Pinpoint the cell where the given text exists, returning its [X, Y] midpoint coordinate. 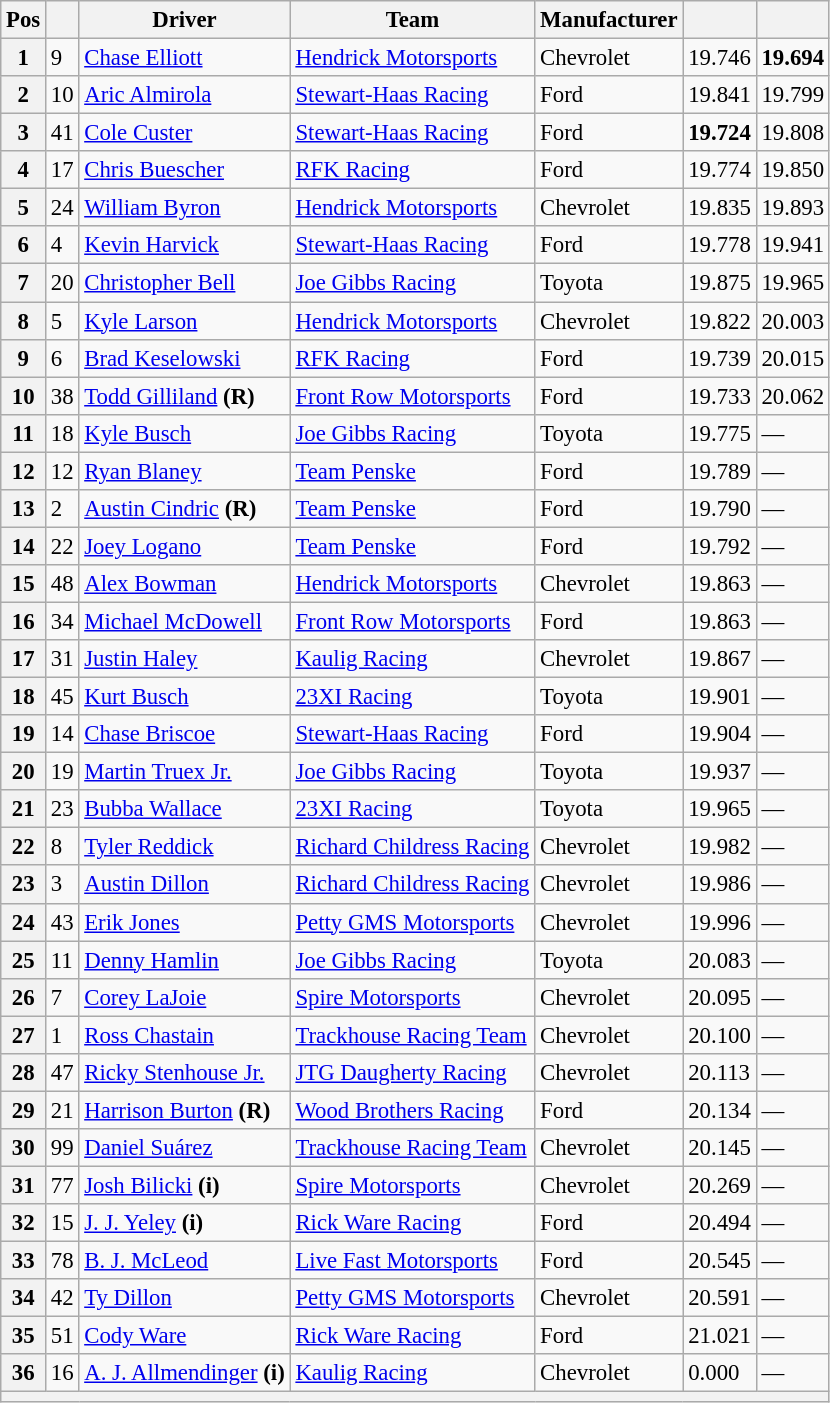
19.799 [792, 95]
Ty Dillon [184, 1298]
Josh Bilicki (i) [184, 1185]
20.591 [720, 1298]
Bubba Wallace [184, 809]
19.775 [720, 433]
19.835 [720, 208]
19.941 [792, 245]
Aric Almirola [184, 95]
Alex Bowman [184, 584]
28 [24, 1073]
26 [24, 997]
Austin Dillon [184, 885]
Austin Cindric (R) [184, 509]
Wood Brothers Racing [412, 1110]
Todd Gilliland (R) [184, 396]
Corey LaJoie [184, 997]
20.145 [720, 1148]
B. J. McLeod [184, 1261]
0.000 [720, 1373]
20.003 [792, 321]
Martin Truex Jr. [184, 772]
Chase Briscoe [184, 734]
20.269 [720, 1185]
19.841 [720, 95]
20.494 [720, 1223]
Driver [184, 20]
19.694 [792, 58]
Kyle Busch [184, 433]
Cole Custer [184, 133]
Live Fast Motorsports [412, 1261]
19.893 [792, 208]
32 [24, 1223]
Kyle Larson [184, 321]
38 [62, 396]
19.789 [720, 471]
19.724 [720, 133]
29 [24, 1110]
19.867 [720, 659]
19.982 [720, 847]
36 [24, 1373]
48 [62, 584]
Ryan Blaney [184, 471]
19.739 [720, 358]
19.986 [720, 885]
41 [62, 133]
Manufacturer [609, 20]
JTG Daugherty Racing [412, 1073]
20.545 [720, 1261]
Pos [24, 20]
Tyler Reddick [184, 847]
21.021 [720, 1336]
30 [24, 1148]
19.996 [720, 922]
19.792 [720, 546]
Denny Hamlin [184, 960]
19.937 [720, 772]
Erik Jones [184, 922]
Team [412, 20]
19.901 [720, 697]
20.100 [720, 1035]
19.778 [720, 245]
Daniel Suárez [184, 1148]
Justin Haley [184, 659]
Kurt Busch [184, 697]
99 [62, 1148]
19.746 [720, 58]
19.822 [720, 321]
Ross Chastain [184, 1035]
20.113 [720, 1073]
19.774 [720, 170]
33 [24, 1261]
A. J. Allmendinger (i) [184, 1373]
25 [24, 960]
Chris Buescher [184, 170]
78 [62, 1261]
19.733 [720, 396]
Joey Logano [184, 546]
Chase Elliott [184, 58]
45 [62, 697]
20.095 [720, 997]
19.790 [720, 509]
Harrison Burton (R) [184, 1110]
J. J. Yeley (i) [184, 1223]
19.850 [792, 170]
William Byron [184, 208]
Michael McDowell [184, 621]
13 [24, 509]
42 [62, 1298]
43 [62, 922]
20.134 [720, 1110]
Christopher Bell [184, 283]
51 [62, 1336]
19.904 [720, 734]
27 [24, 1035]
Ricky Stenhouse Jr. [184, 1073]
20.083 [720, 960]
77 [62, 1185]
35 [24, 1336]
Cody Ware [184, 1336]
19.875 [720, 283]
19.808 [792, 133]
20.062 [792, 396]
47 [62, 1073]
Brad Keselowski [184, 358]
Kevin Harvick [184, 245]
20.015 [792, 358]
